Search for the cell housing the specified text and yield its (x, y) center coordinate. 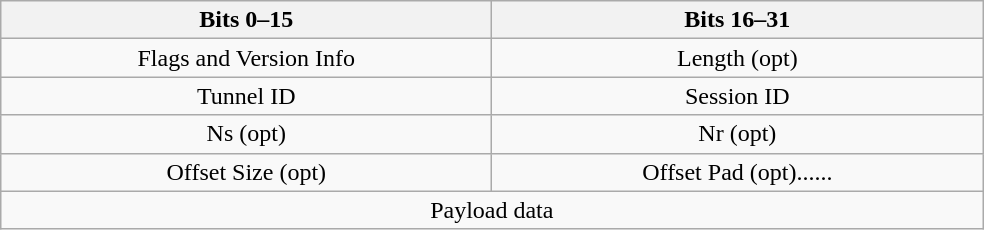
Length (opt) (738, 58)
Ns (opt) (246, 134)
Nr (opt) (738, 134)
Session ID (738, 96)
Bits 16–31 (738, 20)
Offset Pad (opt)...... (738, 172)
Tunnel ID (246, 96)
Offset Size (opt) (246, 172)
Payload data (492, 210)
Bits 0–15 (246, 20)
Flags and Version Info (246, 58)
